For the text-containing cell, return its midpoint in (x, y) coordinate format. 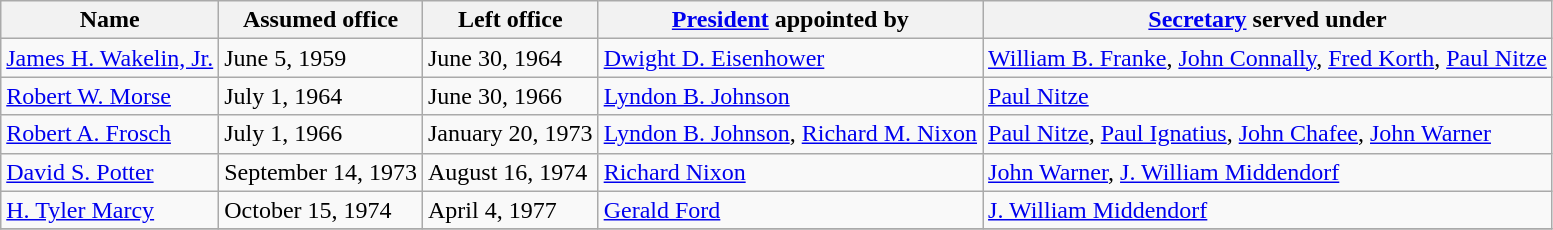
Left office (510, 20)
Paul Nitze, Paul Ignatius, John Chafee, John Warner (1268, 134)
William B. Franke, John Connally, Fred Korth, Paul Nitze (1268, 58)
June 30, 1964 (510, 58)
Lyndon B. Johnson, Richard M. Nixon (790, 134)
July 1, 1964 (321, 96)
Robert A. Frosch (110, 134)
John Warner, J. William Middendorf (1268, 172)
Gerald Ford (790, 210)
June 5, 1959 (321, 58)
April 4, 1977 (510, 210)
J. William Middendorf (1268, 210)
Richard Nixon (790, 172)
January 20, 1973 (510, 134)
President appointed by (790, 20)
October 15, 1974 (321, 210)
Paul Nitze (1268, 96)
September 14, 1973 (321, 172)
Dwight D. Eisenhower (790, 58)
Secretary served under (1268, 20)
H. Tyler Marcy (110, 210)
August 16, 1974 (510, 172)
July 1, 1966 (321, 134)
Robert W. Morse (110, 96)
Name (110, 20)
David S. Potter (110, 172)
James H. Wakelin, Jr. (110, 58)
June 30, 1966 (510, 96)
Assumed office (321, 20)
Lyndon B. Johnson (790, 96)
